Scan for the cell matching the given text and deliver its (x, y) coordinate at center. 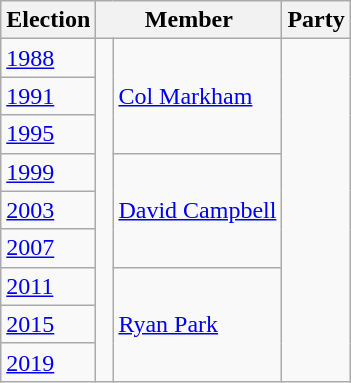
1991 (48, 96)
1988 (48, 58)
Election (48, 20)
2019 (48, 362)
2003 (48, 210)
2011 (48, 286)
1995 (48, 134)
Ryan Park (198, 324)
Member (189, 20)
1999 (48, 172)
2007 (48, 248)
David Campbell (198, 210)
Col Markham (198, 96)
Party (316, 20)
2015 (48, 324)
